Locate the cell with the specified text and output its (X, Y) center coordinate. 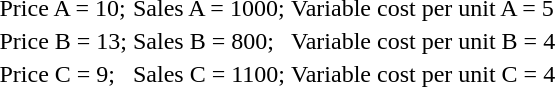
Sales B = 800; (210, 41)
